Scan for the cell matching the given text and deliver its (x, y) coordinate at center. 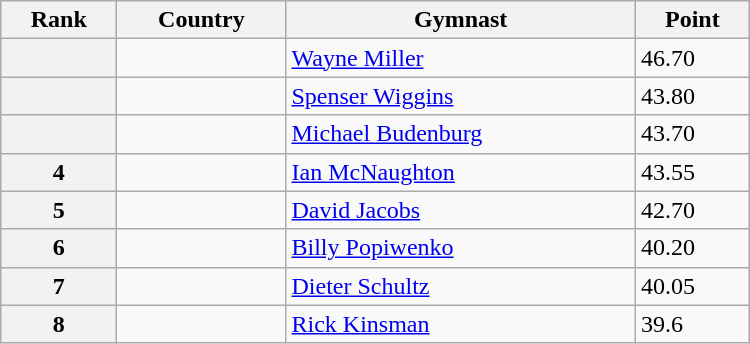
43.70 (692, 134)
46.70 (692, 58)
40.05 (692, 286)
42.70 (692, 210)
Point (692, 20)
4 (59, 172)
Dieter Schultz (460, 286)
Country (202, 20)
43.55 (692, 172)
Ian McNaughton (460, 172)
40.20 (692, 248)
Michael Budenburg (460, 134)
6 (59, 248)
Rank (59, 20)
Rick Kinsman (460, 324)
Spenser Wiggins (460, 96)
Billy Popiwenko (460, 248)
43.80 (692, 96)
5 (59, 210)
8 (59, 324)
7 (59, 286)
39.6 (692, 324)
Wayne Miller (460, 58)
David Jacobs (460, 210)
Gymnast (460, 20)
